Return the (x, y) coordinate for the center point of the cell that contains the specified text.  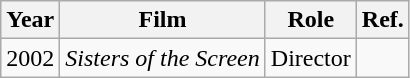
Film (162, 20)
Ref. (382, 20)
Director (310, 58)
2002 (30, 58)
Sisters of the Screen (162, 58)
Role (310, 20)
Year (30, 20)
